Capture the cell that displays the provided text and extract its (x, y) central coordinate. 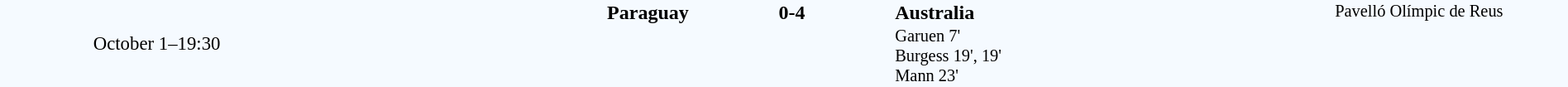
Pavelló Olímpic de Reus (1419, 43)
October 1–19:30 (157, 43)
Garuen 7'Burgess 19', 19'Mann 23' (1082, 56)
Paraguay (501, 12)
Australia (1082, 12)
0-4 (791, 12)
